For the text-containing cell, return its midpoint in [x, y] coordinate format. 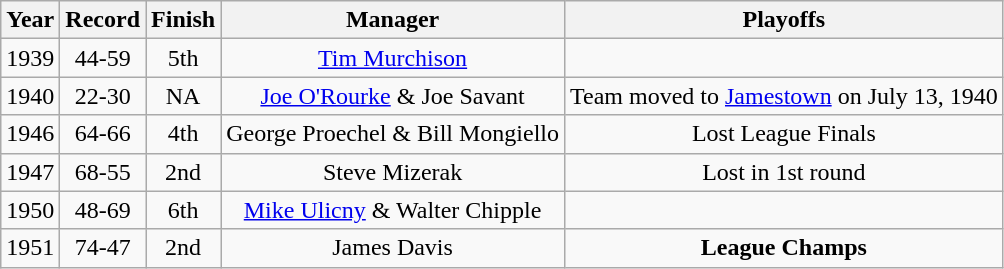
68-55 [103, 172]
League Champs [784, 248]
Finish [184, 20]
1947 [30, 172]
1946 [30, 134]
1939 [30, 58]
1951 [30, 248]
44-59 [103, 58]
Lost League Finals [784, 134]
74-47 [103, 248]
Lost in 1st round [784, 172]
22-30 [103, 96]
4th [184, 134]
Team moved to Jamestown on July 13, 1940 [784, 96]
Year [30, 20]
48-69 [103, 210]
Joe O'Rourke & Joe Savant [393, 96]
Mike Ulicny & Walter Chipple [393, 210]
1940 [30, 96]
Playoffs [784, 20]
Manager [393, 20]
64-66 [103, 134]
6th [184, 210]
Record [103, 20]
1950 [30, 210]
George Proechel & Bill Mongiello [393, 134]
Steve Mizerak [393, 172]
James Davis [393, 248]
Tim Murchison [393, 58]
5th [184, 58]
NA [184, 96]
